Return the (X, Y) coordinate for the center point of the cell that contains the specified text.  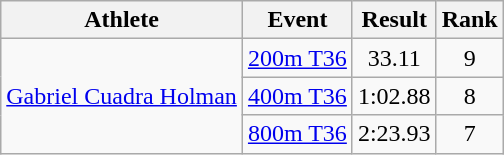
400m T36 (297, 96)
Rank (470, 20)
9 (470, 58)
33.11 (394, 58)
1:02.88 (394, 96)
7 (470, 134)
2:23.93 (394, 134)
Athlete (122, 20)
Gabriel Cuadra Holman (122, 96)
200m T36 (297, 58)
8 (470, 96)
Result (394, 20)
Event (297, 20)
800m T36 (297, 134)
